Return the [x, y] coordinate for the center point of the cell that contains the specified text.  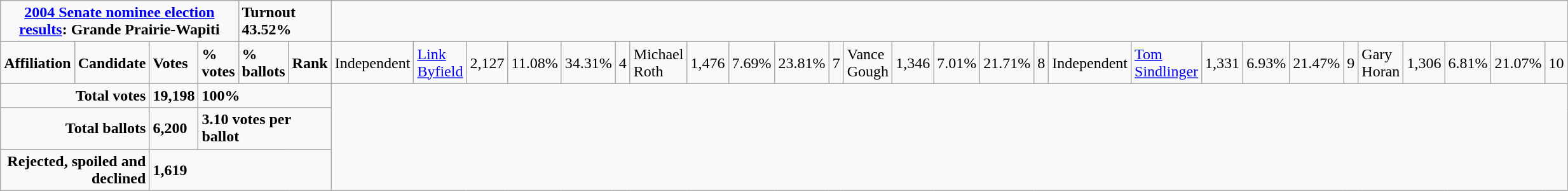
6.93% [1266, 62]
Affiliation [37, 62]
3.10 votes per ballot [264, 129]
% votes [219, 62]
Vance Gough [868, 62]
7.01% [957, 62]
23.81% [802, 62]
19,198 [174, 95]
Total votes [75, 95]
Votes [174, 62]
2004 Senate nominee election results: Grande Prairie-Wapiti [119, 22]
21.47% [1317, 62]
Total ballots [75, 129]
Tom Sindlinger [1167, 62]
Rank [310, 62]
1,346 [913, 62]
21.07% [1518, 62]
Michael Roth [658, 62]
7.69% [751, 62]
% ballots [263, 62]
Link Byfield [440, 62]
4 [623, 62]
7 [836, 62]
Candidate [112, 62]
1,619 [240, 169]
Turnout 43.52% [285, 22]
8 [1041, 62]
Rejected, spoiled and declined [75, 169]
21.71% [1007, 62]
34.31% [589, 62]
9 [1351, 62]
1,306 [1424, 62]
11.08% [535, 62]
1,331 [1223, 62]
1,476 [708, 62]
10 [1556, 62]
2,127 [487, 62]
6,200 [174, 129]
Gary Horan [1381, 62]
100% [264, 95]
6.81% [1468, 62]
